Detect which cell encompasses the target text, then output its [x, y] center coordinate. 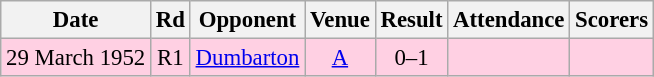
Result [412, 20]
Opponent [247, 20]
A [340, 58]
Dumbarton [247, 58]
Scorers [612, 20]
R1 [171, 58]
Date [76, 20]
Venue [340, 20]
Rd [171, 20]
Attendance [509, 20]
29 March 1952 [76, 58]
0–1 [412, 58]
